Locate the cell with the specified text and output its [X, Y] center coordinate. 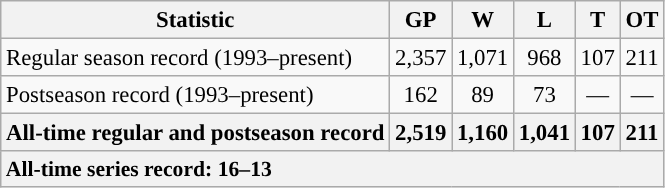
1,160 [483, 133]
1,041 [544, 133]
W [483, 20]
2,357 [421, 58]
89 [483, 95]
2,519 [421, 133]
All-time series record: 16–13 [332, 169]
73 [544, 95]
Statistic [196, 20]
GP [421, 20]
162 [421, 95]
T [598, 20]
968 [544, 58]
Postseason record (1993–present) [196, 95]
Regular season record (1993–present) [196, 58]
OT [642, 20]
1,071 [483, 58]
All-time regular and postseason record [196, 133]
L [544, 20]
